Identify which cell holds the provided text, then report its (x, y) central coordinate. 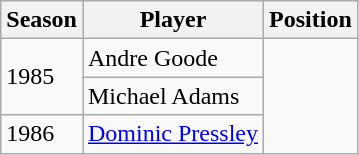
1985 (42, 77)
Player (172, 20)
Dominic Pressley (172, 134)
Andre Goode (172, 58)
Season (42, 20)
1986 (42, 134)
Position (311, 20)
Michael Adams (172, 96)
